Pinpoint the cell where the given text exists, returning its [X, Y] midpoint coordinate. 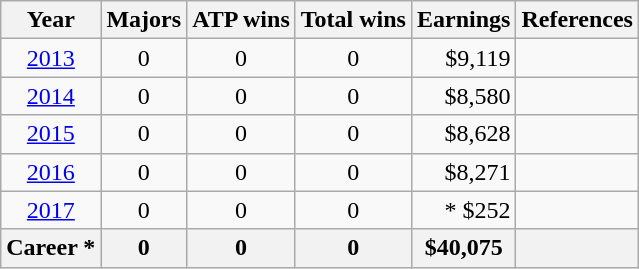
References [578, 20]
Majors [144, 20]
$8,271 [463, 172]
$9,119 [463, 58]
2013 [51, 58]
$8,580 [463, 96]
2014 [51, 96]
$40,075 [463, 248]
Total wins [353, 20]
$8,628 [463, 134]
2017 [51, 210]
2015 [51, 134]
2016 [51, 172]
Career * [51, 248]
Year [51, 20]
* $252 [463, 210]
Earnings [463, 20]
ATP wins [242, 20]
